Determine the (x, y) coordinate at the center of the cell enclosing the given text.  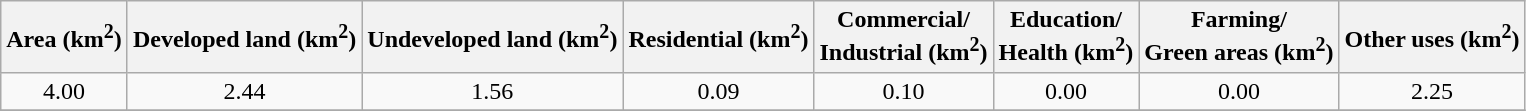
0.10 (904, 91)
4.00 (64, 91)
2.44 (244, 91)
1.56 (492, 91)
2.25 (1432, 91)
Area (km2) (64, 37)
Farming/ Green areas (km2) (1239, 37)
Other uses (km2) (1432, 37)
Commercial/ Industrial (km2) (904, 37)
Developed land (km2) (244, 37)
Education/ Health (km2) (1066, 37)
Residential (km2) (718, 37)
0.09 (718, 91)
Undeveloped land (km2) (492, 37)
